Capture the cell that displays the provided text and extract its [X, Y] central coordinate. 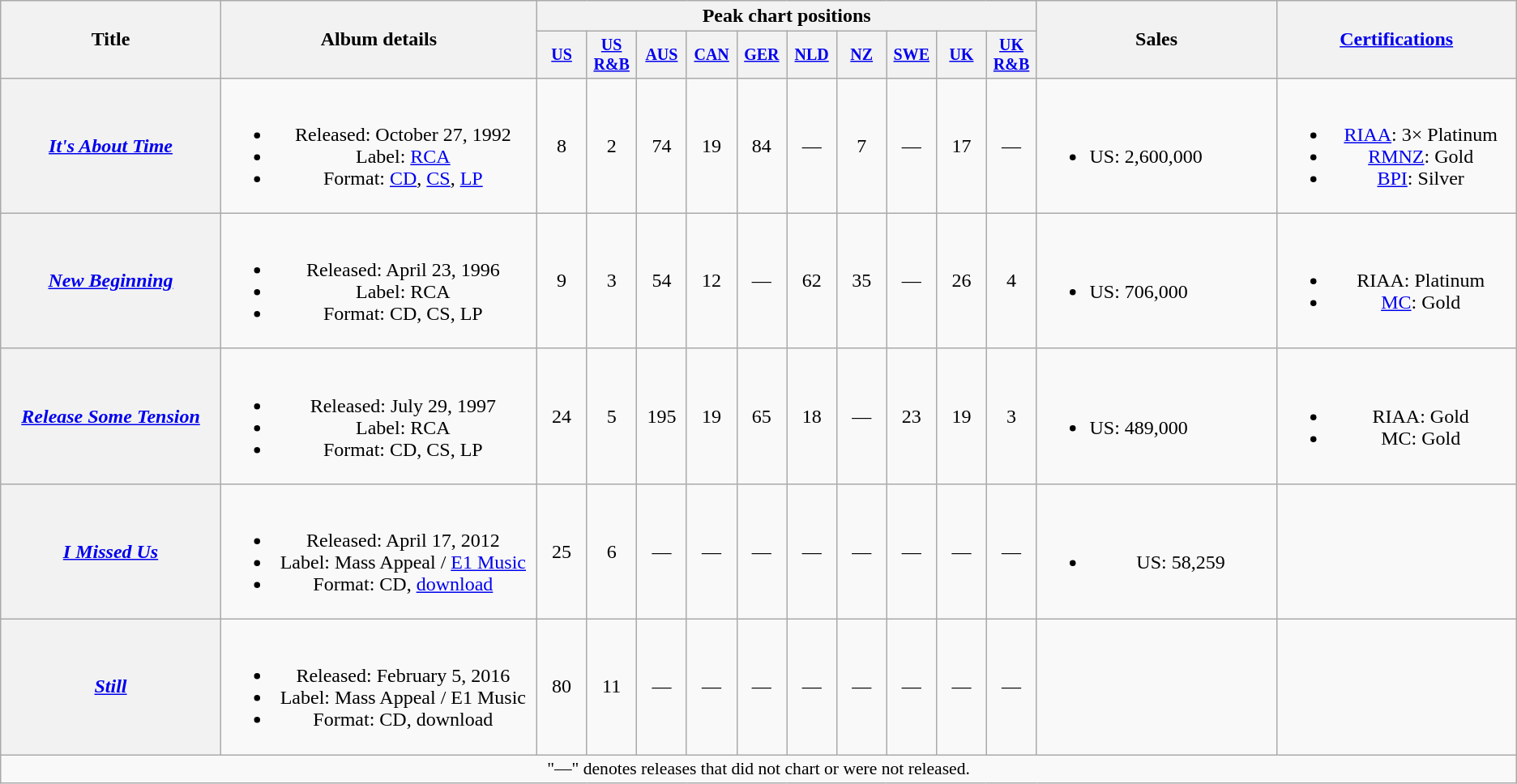
UK [961, 55]
SWE [912, 55]
Released: April 17, 2012Label: Mass Appeal / E1 MusicFormat: CD, download [378, 551]
NLD [812, 55]
US: 58,259 [1156, 551]
"—" denotes releases that did not chart or were not released. [758, 769]
New Beginning [111, 280]
Released: July 29, 1997Label: RCAFormat: CD, CS, LP [378, 416]
18 [812, 416]
74 [662, 146]
11 [612, 687]
Released: April 23, 1996Label: RCAFormat: CD, CS, LP [378, 280]
4 [1011, 280]
US: 489,000 [1156, 416]
It's About Time [111, 146]
9 [561, 280]
54 [662, 280]
Title [111, 40]
Released: October 27, 1992Label: RCAFormat: CD, CS, LP [378, 146]
Still [111, 687]
GER [762, 55]
UK R&B [1011, 55]
7 [861, 146]
US R&B [612, 55]
RIAA: 3× PlatinumRMNZ: GoldBPI: Silver [1396, 146]
US: 2,600,000 [1156, 146]
17 [961, 146]
12 [711, 280]
RIAA: GoldMC: Gold [1396, 416]
23 [912, 416]
195 [662, 416]
80 [561, 687]
US: 706,000 [1156, 280]
Album details [378, 40]
Sales [1156, 40]
AUS [662, 55]
RIAA: PlatinumMC: Gold [1396, 280]
CAN [711, 55]
24 [561, 416]
NZ [861, 55]
Released: February 5, 2016Label: Mass Appeal / E1 MusicFormat: CD, download [378, 687]
US [561, 55]
25 [561, 551]
Release Some Tension [111, 416]
8 [561, 146]
62 [812, 280]
Certifications [1396, 40]
5 [612, 416]
65 [762, 416]
6 [612, 551]
Peak chart positions [786, 16]
26 [961, 280]
35 [861, 280]
84 [762, 146]
2 [612, 146]
I Missed Us [111, 551]
